For the text-containing cell, return its midpoint in (x, y) coordinate format. 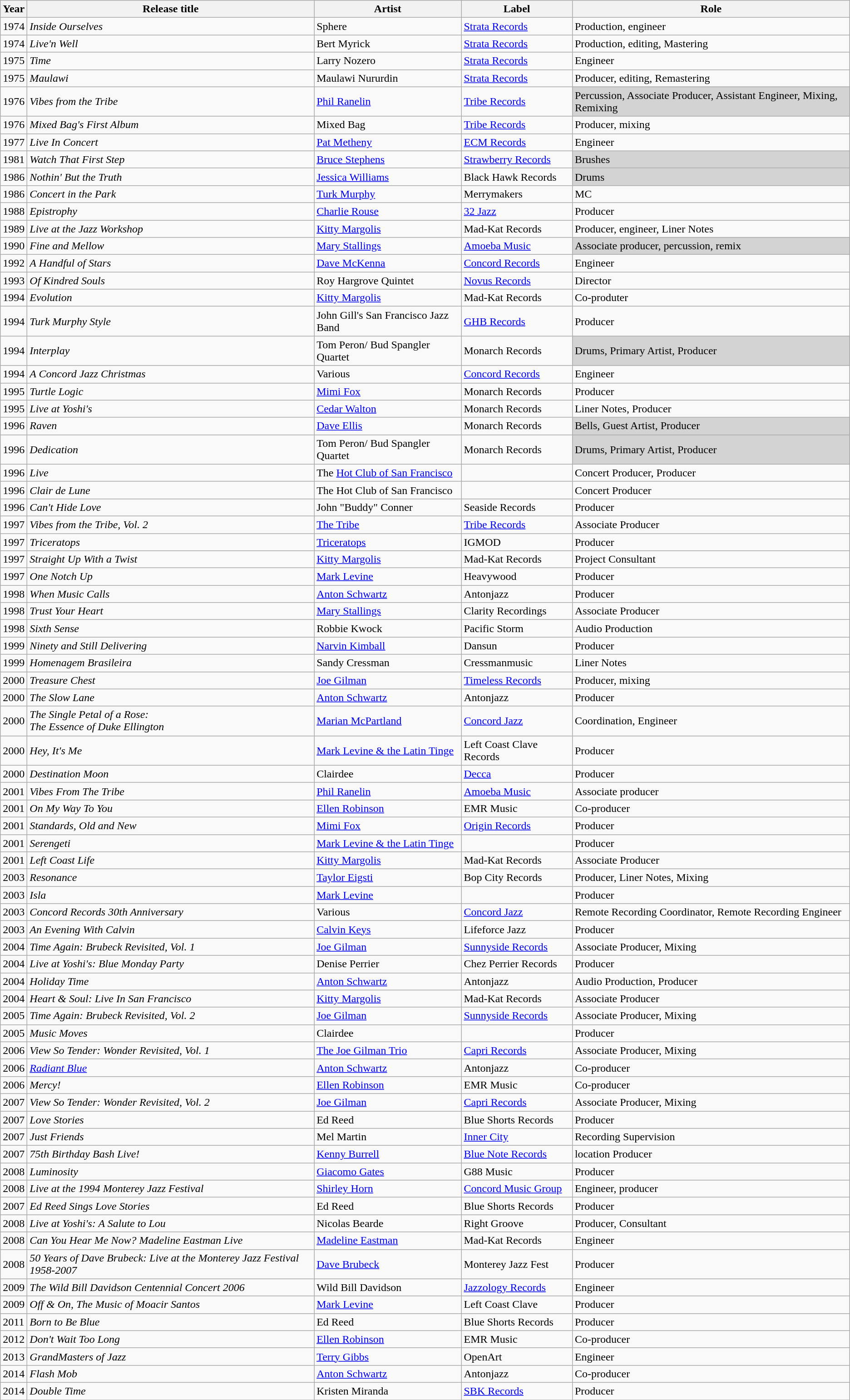
Robbie Kwock (388, 628)
1992 (14, 263)
Associate producer, percussion, remix (711, 246)
Straight Up With a Twist (171, 559)
Project Consultant (711, 559)
Producer, Liner Notes, Mixing (711, 878)
1988 (14, 211)
Co-produter (711, 298)
Blue Note Records (517, 1154)
75th Birthday Bash Live! (171, 1154)
Decca (517, 774)
Just Friends (171, 1137)
1981 (14, 159)
Giacomo Gates (388, 1172)
Concert Producer, Producer (711, 473)
Nothin' But the Truth (171, 177)
Monterey Jazz Fest (517, 1264)
Ed Reed Sings Love Stories (171, 1206)
Year (14, 9)
Time (171, 61)
Epistrophy (171, 211)
Bruce Stephens (388, 159)
Pacific Storm (517, 628)
Can't Hide Love (171, 507)
Vibes from the Tribe (171, 102)
Sphere (388, 26)
Terry Gibbs (388, 1356)
Origin Records (517, 826)
Luminosity (171, 1172)
Heart & Soul: Live In San Francisco (171, 999)
Turtle Logic (171, 391)
Producer, editing, Remastering (711, 78)
Radiant Blue (171, 1068)
Live at the Jazz Workshop (171, 228)
Double Time (171, 1391)
John "Buddy" Conner (388, 507)
Turk Murphy Style (171, 322)
Clair de Lune (171, 490)
Live at Yoshi's: A Salute to Lou (171, 1223)
Right Groove (517, 1223)
Shirley Horn (388, 1189)
Dave Ellis (388, 426)
Flash Mob (171, 1374)
Concert in the Park (171, 194)
Maulawi (171, 78)
Wild Bill Davidson (388, 1287)
The Slow Lane (171, 698)
The Tribe (388, 524)
IGMOD (517, 542)
Vibes from the Tribe, Vol. 2 (171, 524)
Live In Concert (171, 142)
Maulawi Nururdin (388, 78)
Cressmanmusic (517, 663)
1990 (14, 246)
Madeline Eastman (388, 1241)
2012 (14, 1339)
Sixth Sense (171, 628)
Mixed Bag's First Album (171, 125)
Live at Yoshi's: Blue Monday Party (171, 964)
Charlie Rouse (388, 211)
Clarity Recordings (517, 611)
Left Coast Clave Records (517, 750)
GrandMasters of Jazz (171, 1356)
Role (711, 9)
Director (711, 281)
Artist (388, 9)
Time Again: Brubeck Revisited, Vol. 1 (171, 947)
Drums (711, 177)
Percussion, Associate Producer, Assistant Engineer, Mixing, Remixing (711, 102)
Marian McPartland (388, 721)
Bells, Guest Artist, Producer (711, 426)
Time Again: Brubeck Revisited, Vol. 2 (171, 1016)
The Single Petal of a Rose:The Essence of Duke Ellington (171, 721)
Jessica Williams (388, 177)
Vibes From The Tribe (171, 791)
Ninety and Still Delivering (171, 646)
Destination Moon (171, 774)
Larry Nozero (388, 61)
Inside Ourselves (171, 26)
Dedication (171, 450)
2011 (14, 1322)
Coordination, Engineer (711, 721)
Mercy! (171, 1085)
Taylor Eigsti (388, 878)
John Gill's San Francisco Jazz Band (388, 322)
Left Coast Life (171, 861)
Inner City (517, 1137)
Liner Notes, Producer (711, 409)
Homenagem Brasileira (171, 663)
Kenny Burrell (388, 1154)
Nicolas Bearde (388, 1223)
Mixed Bag (388, 125)
On My Way To You (171, 808)
Brushes (711, 159)
Evolution (171, 298)
Treasure Chest (171, 680)
Merrymakers (517, 194)
Can You Hear Me Now? Madeline Eastman Live (171, 1241)
Live at Yoshi's (171, 409)
Concord Music Group (517, 1189)
location Producer (711, 1154)
32 Jazz (517, 211)
Dave Brubeck (388, 1264)
Producer, Consultant (711, 1223)
Watch That First Step (171, 159)
Hey, It's Me (171, 750)
One Notch Up (171, 577)
Calvin Keys (388, 930)
50 Years of Dave Brubeck: Live at the Monterey Jazz Festival 1958-2007 (171, 1264)
Timeless Records (517, 680)
Black Hawk Records (517, 177)
Lifeforce Jazz (517, 930)
2013 (14, 1356)
Trust Your Heart (171, 611)
View So Tender: Wonder Revisited, Vol. 2 (171, 1102)
Isla (171, 895)
Production, engineer (711, 26)
Remote Recording Coordinator, Remote Recording Engineer (711, 912)
Audio Production (711, 628)
When Music Calls (171, 594)
Off & On, The Music of Moacir Santos (171, 1305)
Of Kindred Souls (171, 281)
Live'n Well (171, 44)
An Evening With Calvin (171, 930)
View So Tender: Wonder Revisited, Vol. 1 (171, 1050)
Turk Murphy (388, 194)
Chez Perrier Records (517, 964)
Seaside Records (517, 507)
Sandy Cressman (388, 663)
Raven (171, 426)
1989 (14, 228)
Pat Metheny (388, 142)
The Joe Gilman Trio (388, 1050)
Label (517, 9)
Producer, engineer, Liner Notes (711, 228)
Strawberry Records (517, 159)
Jazzology Records (517, 1287)
Dave McKenna (388, 263)
Kristen Miranda (388, 1391)
Concert Producer (711, 490)
SBK Records (517, 1391)
Fine and Mellow (171, 246)
Novus Records (517, 281)
Bert Myrick (388, 44)
Liner Notes (711, 663)
Production, editing, Mastering (711, 44)
1993 (14, 281)
Denise Perrier (388, 964)
Release title (171, 9)
Live (171, 473)
Narvin Kimball (388, 646)
ECM Records (517, 142)
Mel Martin (388, 1137)
Associate producer (711, 791)
The Wild Bill Davidson Centennial Concert 2006 (171, 1287)
Engineer, producer (711, 1189)
OpenArt (517, 1356)
Serengeti (171, 843)
GHB Records (517, 322)
Roy Hargrove Quintet (388, 281)
Concord Records 30th Anniversary (171, 912)
1977 (14, 142)
Resonance (171, 878)
G88 Music (517, 1172)
Bop City Records (517, 878)
Dansun (517, 646)
Music Moves (171, 1033)
Holiday Time (171, 981)
MC (711, 194)
Recording Supervision (711, 1137)
Standards, Old and New (171, 826)
Love Stories (171, 1119)
Interplay (171, 351)
Cedar Walton (388, 409)
Left Coast Clave (517, 1305)
Audio Production, Producer (711, 981)
Live at the 1994 Monterey Jazz Festival (171, 1189)
Heavywood (517, 577)
A Concord Jazz Christmas (171, 374)
Born to Be Blue (171, 1322)
Don't Wait Too Long (171, 1339)
A Handful of Stars (171, 263)
